For the text-containing cell, return its midpoint in (X, Y) coordinate format. 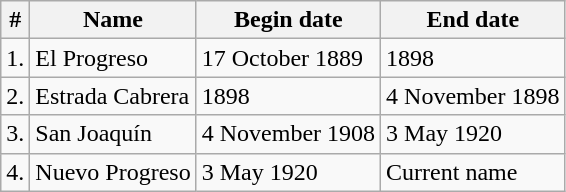
# (16, 20)
End date (473, 20)
4. (16, 172)
17 October 1889 (288, 58)
4 November 1908 (288, 134)
3. (16, 134)
El Progreso (113, 58)
Nuevo Progreso (113, 172)
1. (16, 58)
2. (16, 96)
San Joaquín (113, 134)
Begin date (288, 20)
4 November 1898 (473, 96)
Estrada Cabrera (113, 96)
Current name (473, 172)
Name (113, 20)
